Locate the cell with the specified text and output its (x, y) center coordinate. 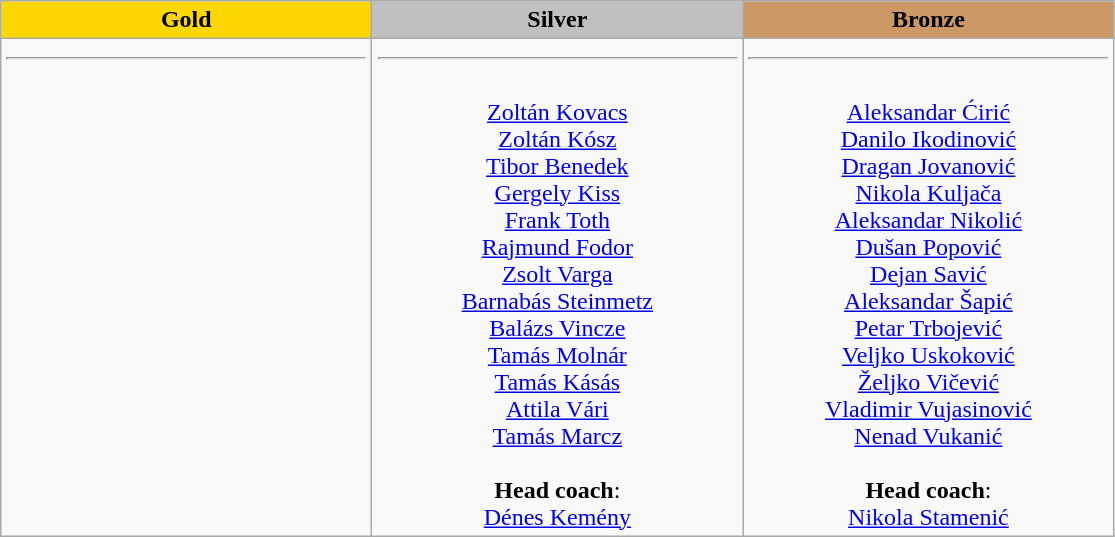
Gold (186, 20)
Silver (558, 20)
Bronze (928, 20)
